Return (x, y) of the center of cell containing provided text 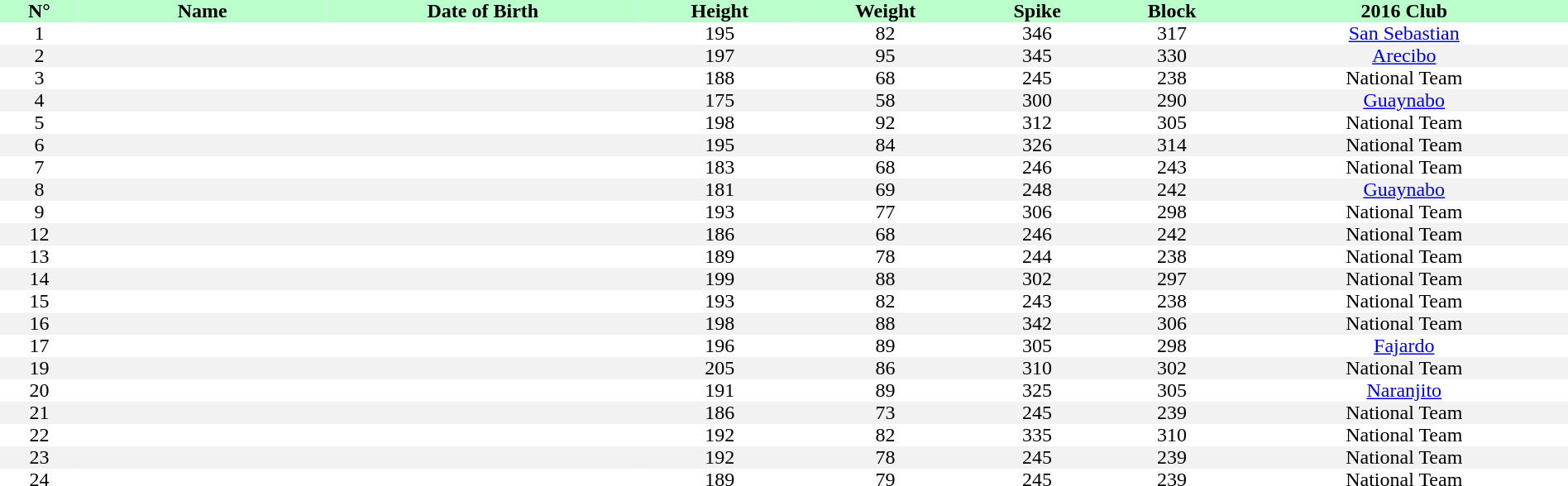
Date of Birth (483, 12)
Naranjito (1404, 390)
8 (40, 190)
290 (1173, 101)
84 (886, 145)
92 (886, 122)
1 (40, 33)
175 (719, 101)
191 (719, 390)
77 (886, 212)
188 (719, 78)
335 (1037, 435)
21 (40, 413)
15 (40, 301)
2 (40, 56)
317 (1173, 33)
19 (40, 369)
345 (1037, 56)
189 (719, 256)
183 (719, 167)
248 (1037, 190)
Spike (1037, 12)
244 (1037, 256)
Name (203, 12)
13 (40, 256)
2016 Club (1404, 12)
205 (719, 369)
5 (40, 122)
20 (40, 390)
73 (886, 413)
69 (886, 190)
16 (40, 324)
N° (40, 12)
7 (40, 167)
300 (1037, 101)
12 (40, 235)
Height (719, 12)
312 (1037, 122)
342 (1037, 324)
197 (719, 56)
297 (1173, 279)
58 (886, 101)
314 (1173, 145)
199 (719, 279)
326 (1037, 145)
San Sebastian (1404, 33)
325 (1037, 390)
Fajardo (1404, 345)
14 (40, 279)
86 (886, 369)
23 (40, 458)
346 (1037, 33)
Block (1173, 12)
330 (1173, 56)
181 (719, 190)
6 (40, 145)
Arecibo (1404, 56)
95 (886, 56)
9 (40, 212)
Weight (886, 12)
3 (40, 78)
196 (719, 345)
22 (40, 435)
17 (40, 345)
4 (40, 101)
